Capture the cell that displays the provided text and extract its (x, y) central coordinate. 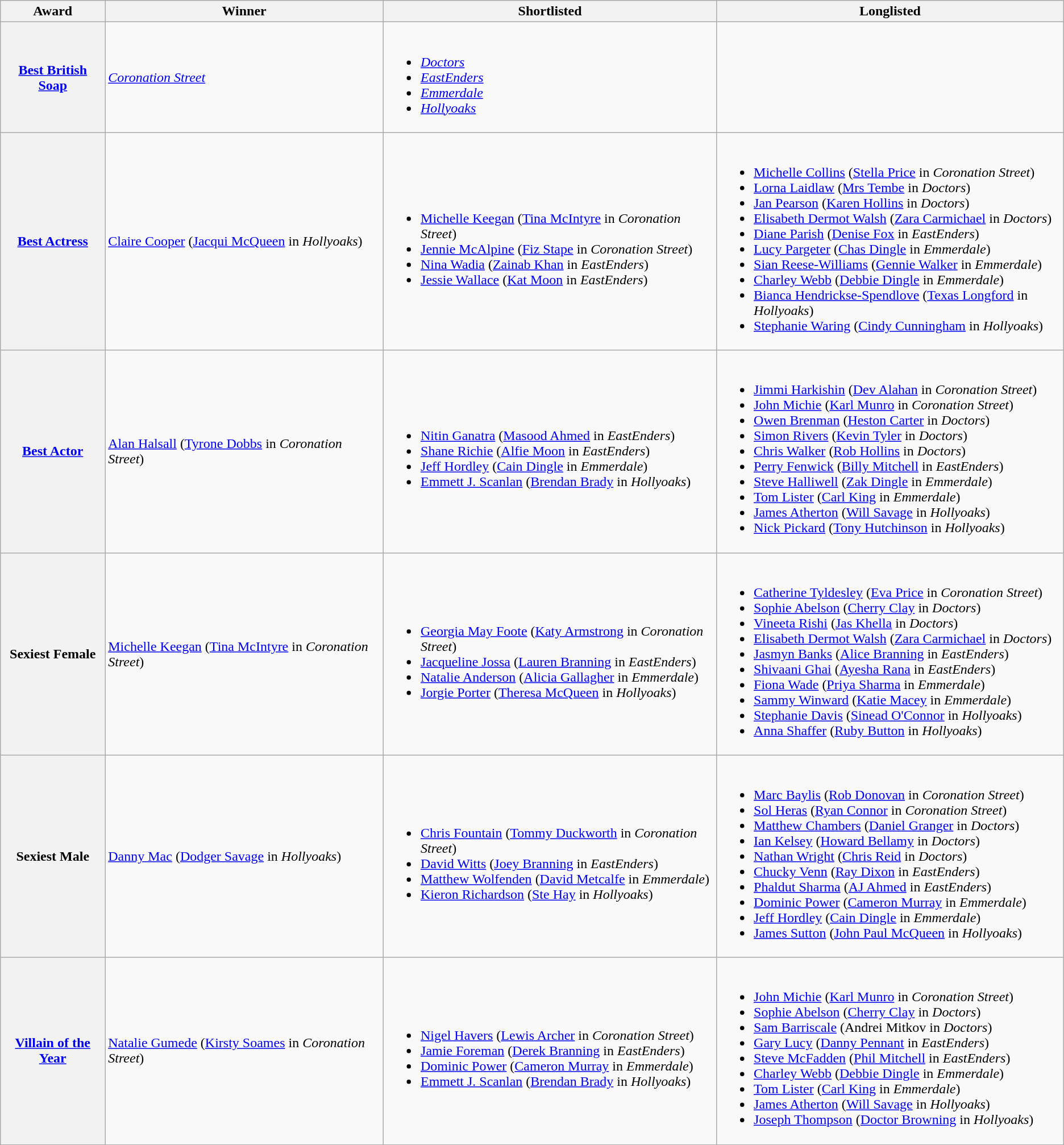
Claire Cooper (Jacqui McQueen in Hollyoaks) (244, 241)
DoctorsEastEndersEmmerdaleHollyoaks (550, 77)
Villain of the Year (53, 1051)
Best Actor (53, 451)
Michelle Keegan (Tina McIntyre in Coronation Street) (244, 654)
Alan Halsall (Tyrone Dobbs in Coronation Street) (244, 451)
Best Actress (53, 241)
Shortlisted (550, 11)
Sexiest Female (53, 654)
Award (53, 11)
Sexiest Male (53, 856)
Coronation Street (244, 77)
Winner (244, 11)
Best British Soap (53, 77)
Danny Mac (Dodger Savage in Hollyoaks) (244, 856)
Longlisted (890, 11)
Natalie Gumede (Kirsty Soames in Coronation Street) (244, 1051)
